Return the [X, Y] coordinate for the center point of the cell that contains the specified text.  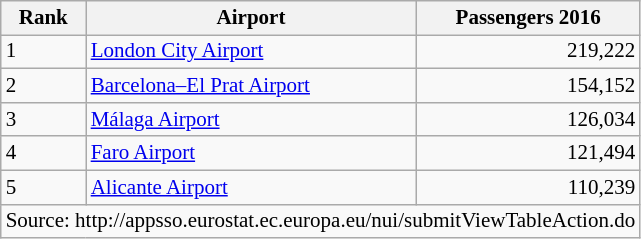
Málaga Airport [252, 119]
5 [44, 187]
1 [44, 52]
Rank [44, 18]
London City Airport [252, 52]
Barcelona–El Prat Airport [252, 86]
Source: http://appsso.eurostat.ec.europa.eu/nui/submitViewTableAction.do [320, 221]
121,494 [528, 153]
3 [44, 119]
219,222 [528, 52]
Alicante Airport [252, 187]
Passengers 2016 [528, 18]
Faro Airport [252, 153]
126,034 [528, 119]
2 [44, 86]
110,239 [528, 187]
154,152 [528, 86]
4 [44, 153]
Airport [252, 18]
